Return (x, y) of the center of cell containing provided text 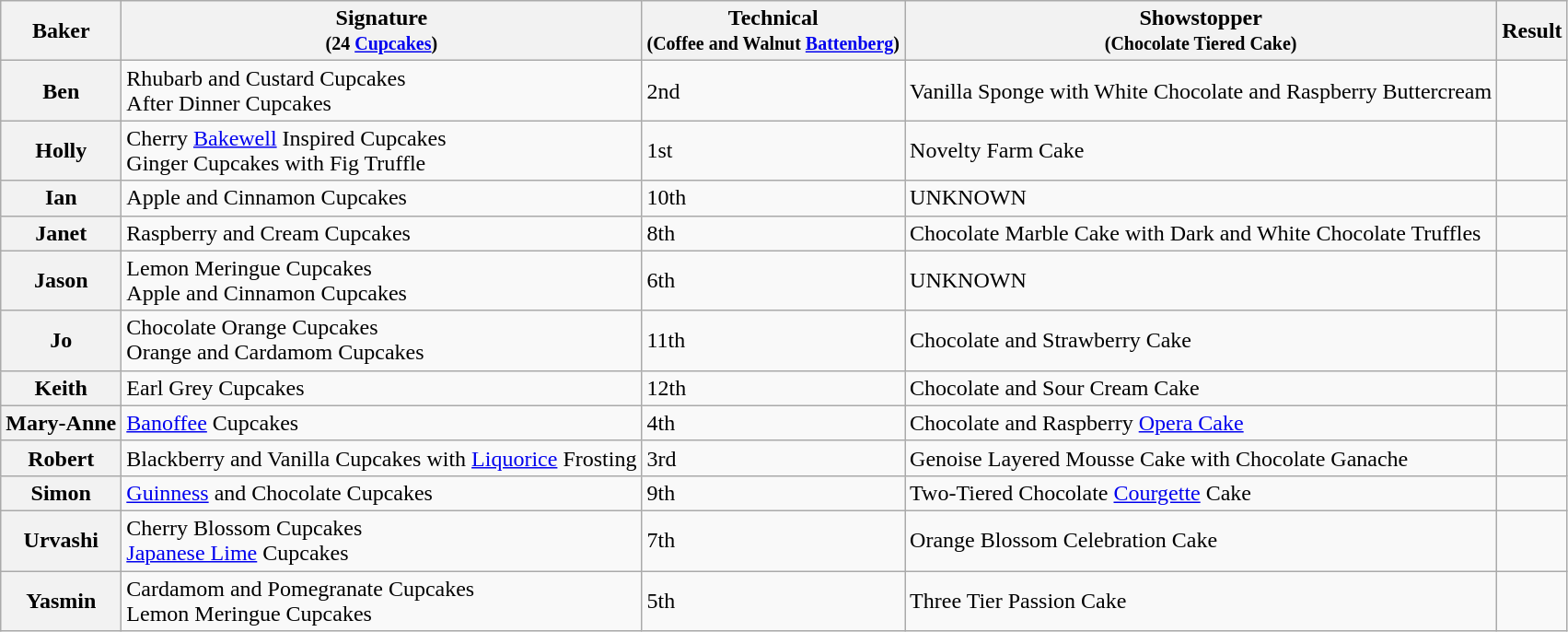
Chocolate Orange CupcakesOrange and Cardamom Cupcakes (381, 341)
10th (773, 198)
7th (773, 540)
Apple and Cinnamon Cupcakes (381, 198)
12th (773, 388)
Baker (61, 31)
1st (773, 151)
Three Tier Passion Cake (1201, 601)
Banoffee Cupcakes (381, 423)
Holly (61, 151)
Chocolate Marble Cake with Dark and White Chocolate Truffles (1201, 233)
Blackberry and Vanilla Cupcakes with Liquorice Frosting (381, 458)
Urvashi (61, 540)
Chocolate and Sour Cream Cake (1201, 388)
Genoise Layered Mousse Cake with Chocolate Ganache (1201, 458)
Mary-Anne (61, 423)
Chocolate and Strawberry Cake (1201, 341)
Earl Grey Cupcakes (381, 388)
Result (1532, 31)
4th (773, 423)
3rd (773, 458)
Yasmin (61, 601)
Guinness and Chocolate Cupcakes (381, 493)
Showstopper(Chocolate Tiered Cake) (1201, 31)
9th (773, 493)
Chocolate and Raspberry Opera Cake (1201, 423)
Janet (61, 233)
Orange Blossom Celebration Cake (1201, 540)
8th (773, 233)
Signature(24 Cupcakes) (381, 31)
Ben (61, 90)
Jason (61, 280)
11th (773, 341)
Two-Tiered Chocolate Courgette Cake (1201, 493)
5th (773, 601)
Technical(Coffee and Walnut Battenberg) (773, 31)
Cherry Bakewell Inspired CupcakesGinger Cupcakes with Fig Truffle (381, 151)
Ian (61, 198)
Novelty Farm Cake (1201, 151)
Cardamom and Pomegranate CupcakesLemon Meringue Cupcakes (381, 601)
Vanilla Sponge with White Chocolate and Raspberry Buttercream (1201, 90)
Jo (61, 341)
6th (773, 280)
2nd (773, 90)
Cherry Blossom CupcakesJapanese Lime Cupcakes (381, 540)
Rhubarb and Custard CupcakesAfter Dinner Cupcakes (381, 90)
Keith (61, 388)
Robert (61, 458)
Lemon Meringue CupcakesApple and Cinnamon Cupcakes (381, 280)
Simon (61, 493)
Raspberry and Cream Cupcakes (381, 233)
